Find where the given text appears and provide that cell's center as [x, y] coordinate. 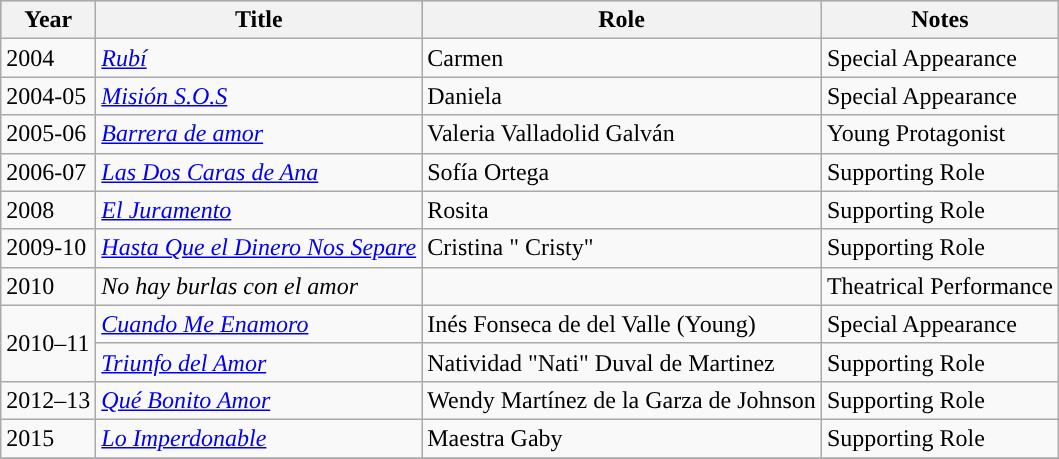
2005-06 [48, 134]
2010 [48, 286]
Title [259, 20]
2008 [48, 210]
Notes [940, 20]
El Juramento [259, 210]
Natividad "Nati" Duval de Martinez [622, 362]
Qué Bonito Amor [259, 400]
Carmen [622, 58]
Cristina " Cristy" [622, 248]
Rubí [259, 58]
2009-10 [48, 248]
Role [622, 20]
Lo Imperdonable [259, 438]
2015 [48, 438]
Hasta Que el Dinero Nos Separe [259, 248]
Sofía Ortega [622, 172]
2012–13 [48, 400]
Wendy Martínez de la Garza de Johnson [622, 400]
Las Dos Caras de Ana [259, 172]
Maestra Gaby [622, 438]
Inés Fonseca de del Valle (Young) [622, 324]
No hay burlas con el amor [259, 286]
Cuando Me Enamoro [259, 324]
Daniela [622, 96]
Theatrical Performance [940, 286]
Barrera de amor [259, 134]
2010–11 [48, 343]
Year [48, 20]
Rosita [622, 210]
2006-07 [48, 172]
Triunfo del Amor [259, 362]
Valeria Valladolid Galván [622, 134]
Misión S.O.S [259, 96]
2004 [48, 58]
Young Protagonist [940, 134]
2004-05 [48, 96]
